Capture the cell that displays the provided text and extract its [x, y] central coordinate. 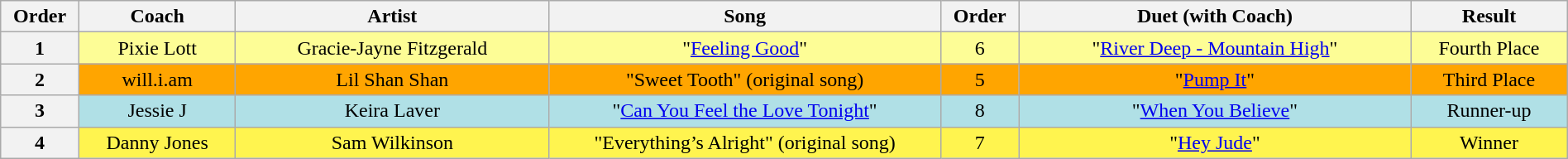
Jessie J [157, 111]
Danny Jones [157, 142]
Lil Shan Shan [392, 79]
"Can You Feel the Love Tonight" [745, 111]
"Pump It" [1215, 79]
Result [1489, 17]
Pixie Lott [157, 48]
Keira Laver [392, 111]
1 [40, 48]
"Sweet Tooth" (original song) [745, 79]
Runner-up [1489, 111]
"Hey Jude" [1215, 142]
3 [40, 111]
Fourth Place [1489, 48]
Sam Wilkinson [392, 142]
7 [979, 142]
"Feeling Good" [745, 48]
8 [979, 111]
"Everything’s Alright" (original song) [745, 142]
Third Place [1489, 79]
5 [979, 79]
Winner [1489, 142]
Gracie-Jayne Fitzgerald [392, 48]
will.i.am [157, 79]
4 [40, 142]
2 [40, 79]
Duet (with Coach) [1215, 17]
"River Deep - Mountain High" [1215, 48]
"When You Believe" [1215, 111]
Coach [157, 17]
6 [979, 48]
Song [745, 17]
Artist [392, 17]
